Capture the cell that displays the provided text and extract its [X, Y] central coordinate. 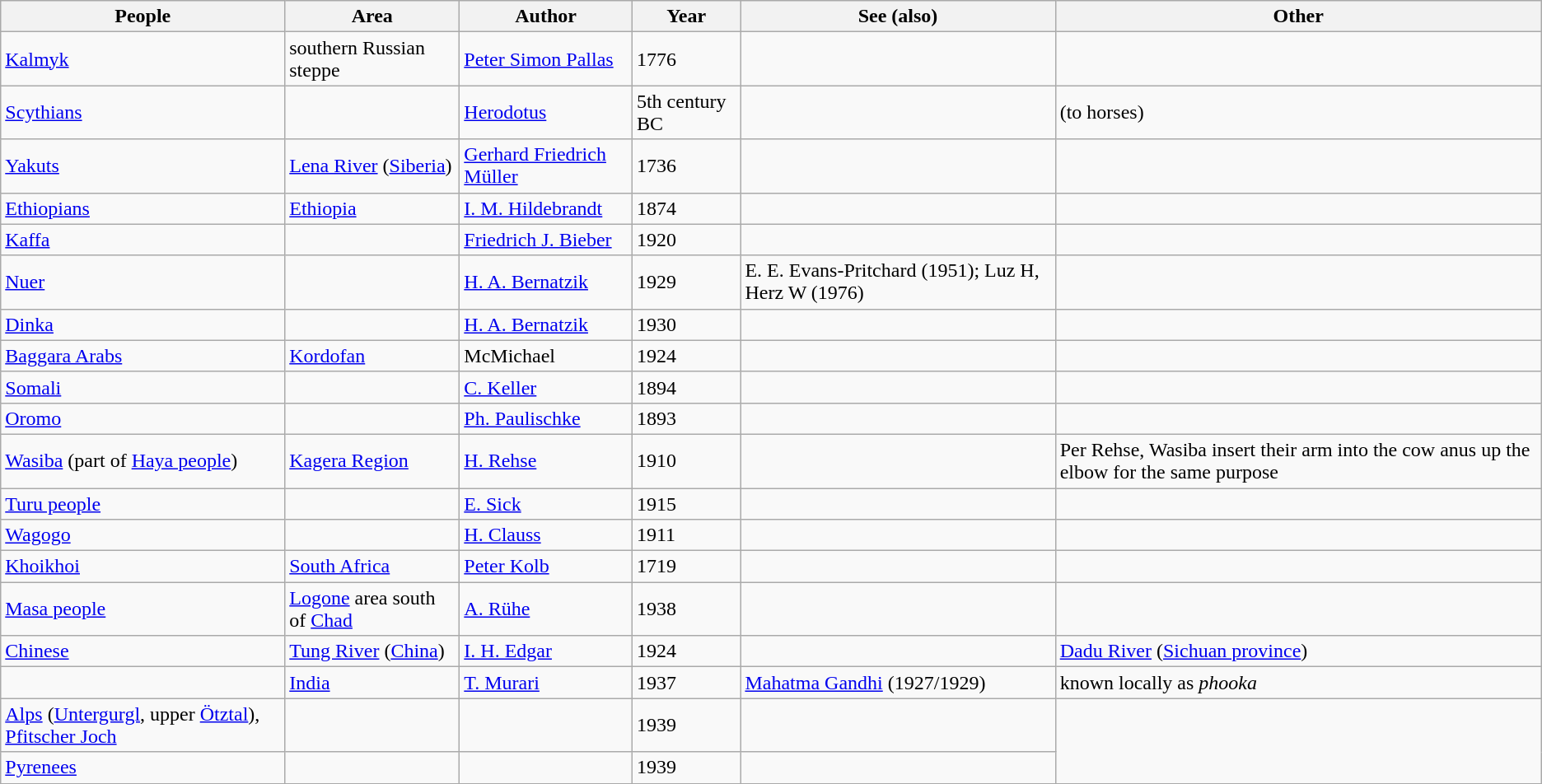
Author [546, 16]
Khoikhoi [143, 567]
People [143, 16]
Mahatma Gandhi (1927/1929) [898, 683]
Gerhard Friedrich Müller [546, 166]
Chinese [143, 651]
Nuer [143, 282]
Logone area south of Chad [372, 609]
Wasiba (part of Haya people) [143, 461]
1929 [686, 282]
1920 [686, 240]
Year [686, 16]
1776 [686, 59]
1930 [686, 324]
1736 [686, 166]
Dadu River (Sichuan province) [1298, 651]
(to horses) [1298, 112]
I. H. Edgar [546, 651]
Per Rehse, Wasiba insert their arm into the cow anus up the elbow for the same purpose [1298, 461]
1874 [686, 208]
T. Murari [546, 683]
southern Russian steppe [372, 59]
Area [372, 16]
1937 [686, 683]
H. Clauss [546, 535]
1915 [686, 503]
Friedrich J. Bieber [546, 240]
Yakuts [143, 166]
Other [1298, 16]
Ph. Paulischke [546, 418]
1910 [686, 461]
Wagogo [143, 535]
Peter Kolb [546, 567]
1938 [686, 609]
India [372, 683]
Scythians [143, 112]
Lena River (Siberia) [372, 166]
1893 [686, 418]
McMichael [546, 356]
Kagera Region [372, 461]
Alps (Untergurgl, upper Ötztal), Pfitscher Joch [143, 725]
5th century BC [686, 112]
Pyrenees [143, 768]
South Africa [372, 567]
E. E. Evans-Pritchard (1951); Luz H, Herz W (1976) [898, 282]
Peter Simon Pallas [546, 59]
Kordofan [372, 356]
Ethiopia [372, 208]
See (also) [898, 16]
1719 [686, 567]
Kalmyk [143, 59]
H. Rehse [546, 461]
Masa people [143, 609]
Ethiopians [143, 208]
Kaffa [143, 240]
Dinka [143, 324]
C. Keller [546, 387]
E. Sick [546, 503]
known locally as phooka [1298, 683]
1894 [686, 387]
Turu people [143, 503]
Tung River (China) [372, 651]
Herodotus [546, 112]
Baggara Arabs [143, 356]
Somali [143, 387]
A. Rühe [546, 609]
I. M. Hildebrandt [546, 208]
1911 [686, 535]
Oromo [143, 418]
